Locate the cell with the specified text and output its [x, y] center coordinate. 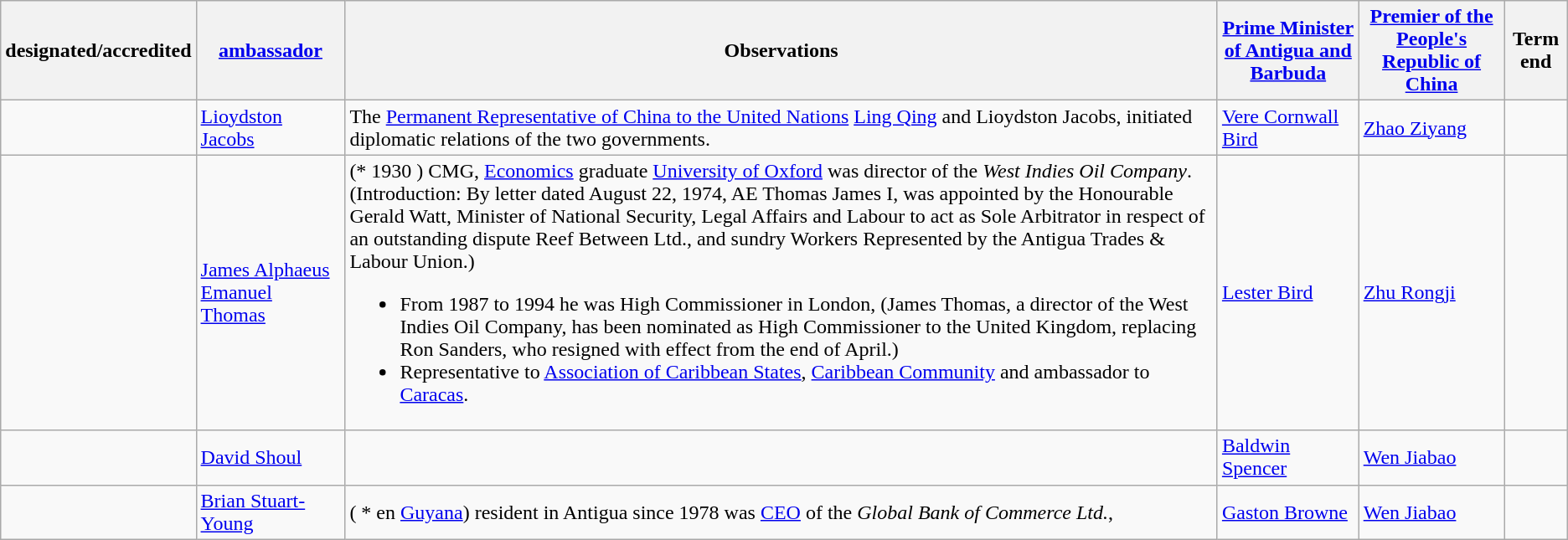
David Shoul [271, 457]
Brian Stuart-Young [271, 512]
Observations [781, 50]
Premier of the People's Republic of China [1431, 50]
Gaston Browne [1288, 512]
James Alphaeus Emanuel Thomas [271, 293]
Lester Bird [1288, 293]
Vere Cornwall Bird [1288, 127]
Prime Minister of Antigua and Barbuda [1288, 50]
ambassador [271, 50]
( * en Guyana) resident in Antigua since 1978 was CEO of the Global Bank of Commerce Ltd., [781, 512]
Baldwin Spencer [1288, 457]
Term end [1536, 50]
Zhao Ziyang [1431, 127]
Lioydston Jacobs [271, 127]
designated/accredited [99, 50]
The Permanent Representative of China to the United Nations Ling Qing and Lioydston Jacobs, initiated diplomatic relations of the two governments. [781, 127]
Zhu Rongji [1431, 293]
